Identify which cell holds the provided text, then report its (X, Y) central coordinate. 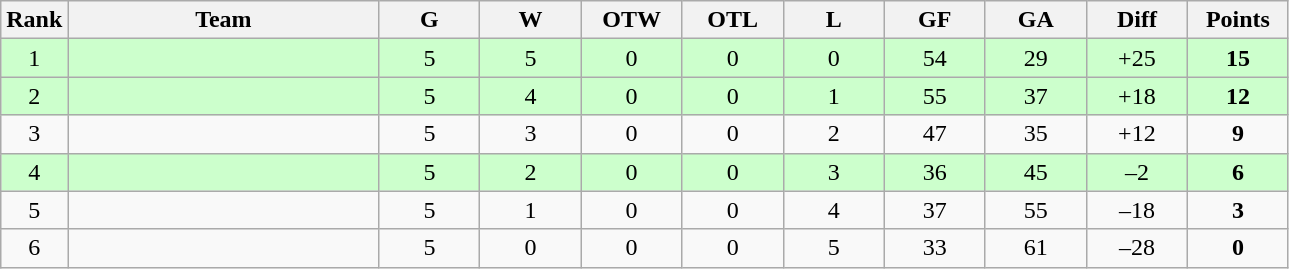
35 (1036, 134)
47 (934, 134)
Rank (34, 20)
L (834, 20)
G (430, 20)
–18 (1136, 210)
+18 (1136, 96)
OTW (632, 20)
Diff (1136, 20)
+25 (1136, 58)
12 (1238, 96)
61 (1036, 248)
W (530, 20)
36 (934, 172)
Points (1238, 20)
OTL (732, 20)
9 (1238, 134)
Team (224, 20)
GF (934, 20)
29 (1036, 58)
GA (1036, 20)
–28 (1136, 248)
54 (934, 58)
–2 (1136, 172)
+12 (1136, 134)
33 (934, 248)
45 (1036, 172)
15 (1238, 58)
